Return the [X, Y] coordinate for the center point of the cell that contains the specified text.  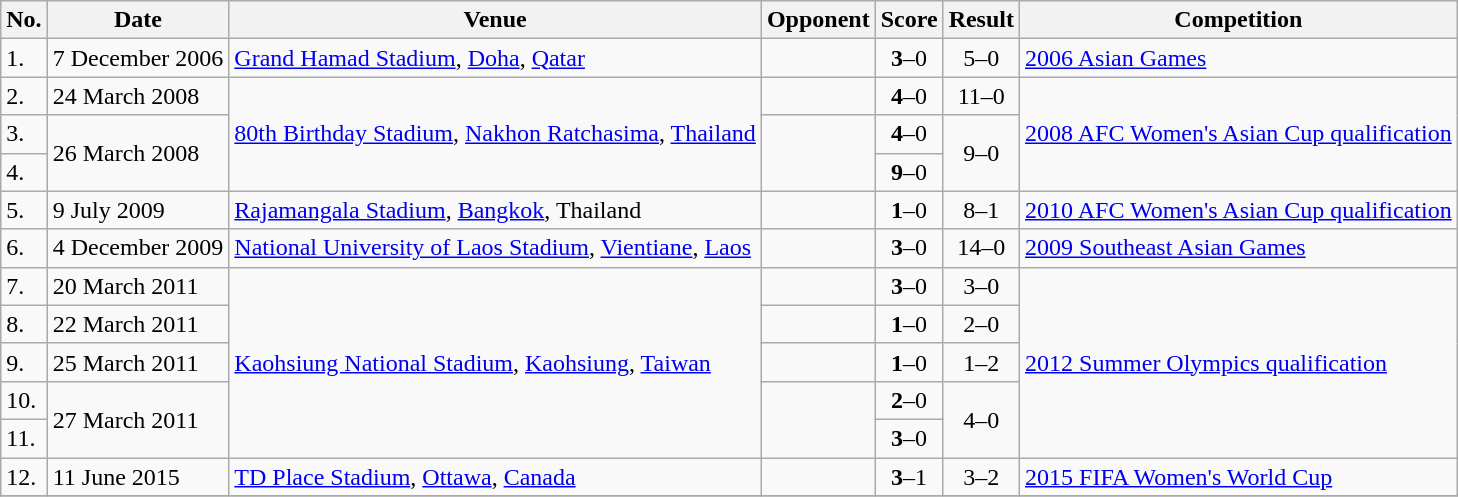
3. [24, 134]
2010 AFC Women's Asian Cup qualification [1239, 210]
20 March 2011 [138, 286]
TD Place Stadium, Ottawa, Canada [496, 477]
14–0 [981, 248]
24 March 2008 [138, 96]
6. [24, 248]
3–2 [981, 477]
27 March 2011 [138, 419]
2012 Summer Olympics qualification [1239, 362]
5. [24, 210]
26 March 2008 [138, 153]
2015 FIFA Women's World Cup [1239, 477]
Score [909, 20]
5–0 [981, 58]
Date [138, 20]
Rajamangala Stadium, Bangkok, Thailand [496, 210]
National University of Laos Stadium, Vientiane, Laos [496, 248]
7 December 2006 [138, 58]
2008 AFC Women's Asian Cup qualification [1239, 134]
Grand Hamad Stadium, Doha, Qatar [496, 58]
1. [24, 58]
3–1 [909, 477]
Venue [496, 20]
1–2 [981, 362]
22 March 2011 [138, 324]
80th Birthday Stadium, Nakhon Ratchasima, Thailand [496, 134]
7. [24, 286]
Competition [1239, 20]
Result [981, 20]
12. [24, 477]
10. [24, 400]
9 July 2009 [138, 210]
2009 Southeast Asian Games [1239, 248]
2. [24, 96]
No. [24, 20]
11–0 [981, 96]
Kaohsiung National Stadium, Kaohsiung, Taiwan [496, 362]
4. [24, 172]
25 March 2011 [138, 362]
9. [24, 362]
4 December 2009 [138, 248]
Opponent [818, 20]
11. [24, 438]
11 June 2015 [138, 477]
8. [24, 324]
2006 Asian Games [1239, 58]
8–1 [981, 210]
